For the text-containing cell, return its midpoint in (X, Y) coordinate format. 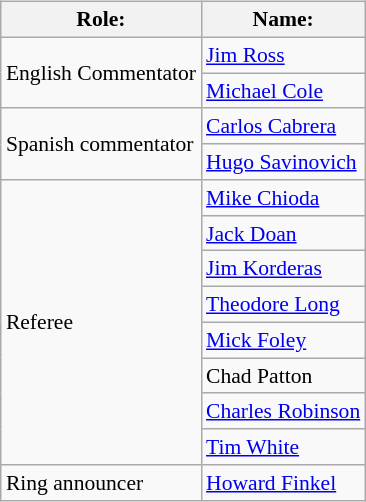
Carlos Cabrera (283, 126)
Jim Ross (283, 55)
Howard Finkel (283, 483)
Role: (101, 20)
Charles Robinson (283, 411)
Ring announcer (101, 483)
English Commentator (101, 72)
Name: (283, 20)
Mike Chioda (283, 198)
Referee (101, 322)
Chad Patton (283, 376)
Hugo Savinovich (283, 162)
Jack Doan (283, 233)
Michael Cole (283, 91)
Spanish commentator (101, 144)
Theodore Long (283, 305)
Jim Korderas (283, 269)
Tim White (283, 447)
Mick Foley (283, 340)
